Identify which cell holds the provided text, then report its (x, y) central coordinate. 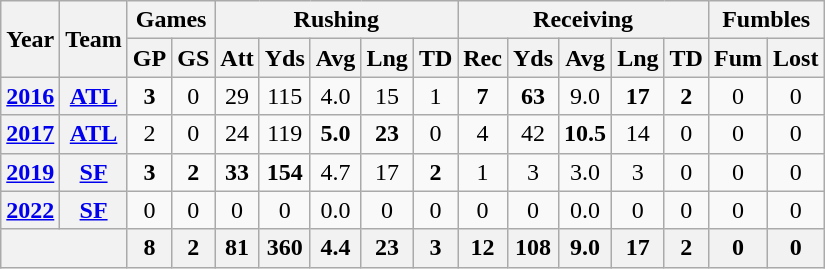
Att (237, 58)
2017 (30, 134)
15 (387, 96)
3.0 (586, 172)
Fum (738, 58)
8 (149, 248)
4 (483, 134)
7 (483, 96)
Games (170, 20)
2019 (30, 172)
4.0 (336, 96)
4.7 (336, 172)
108 (532, 248)
GP (149, 58)
2022 (30, 210)
Receiving (584, 20)
24 (237, 134)
10.5 (586, 134)
42 (532, 134)
Team (94, 39)
5.0 (336, 134)
360 (284, 248)
81 (237, 248)
Rec (483, 58)
Rushing (336, 20)
Fumbles (766, 20)
2016 (30, 96)
12 (483, 248)
GS (194, 58)
Year (30, 39)
29 (237, 96)
14 (638, 134)
Lost (796, 58)
33 (237, 172)
63 (532, 96)
119 (284, 134)
4.4 (336, 248)
154 (284, 172)
115 (284, 96)
